Determine the [x, y] coordinate at the center of the cell enclosing the given text.  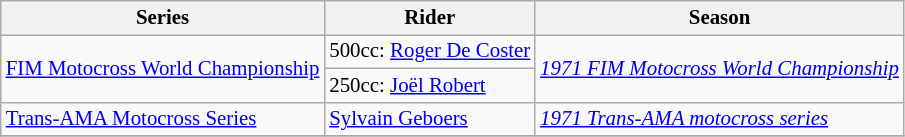
FIM Motocross World Championship [163, 68]
Rider [430, 18]
Series [163, 18]
500cc: Roger De Coster [430, 51]
1971 Trans-AMA motocross series [720, 119]
Trans-AMA Motocross Series [163, 119]
Sylvain Geboers [430, 119]
1971 FIM Motocross World Championship [720, 68]
Season [720, 18]
250cc: Joël Robert [430, 85]
